Detect which cell encompasses the target text, then output its (x, y) center coordinate. 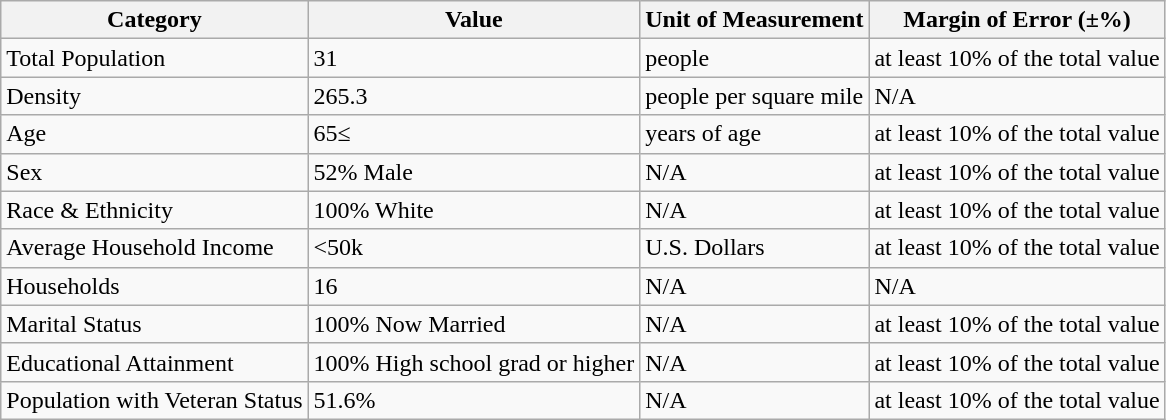
people per square mile (754, 96)
Margin of Error (±%) (1017, 20)
Category (154, 20)
Educational Attainment (154, 362)
Race & Ethnicity (154, 210)
100% Now Married (474, 324)
Population with Veteran Status (154, 400)
52% Male (474, 172)
Total Population (154, 58)
Marital Status (154, 324)
Households (154, 286)
16 (474, 286)
51.6% (474, 400)
Age (154, 134)
Density (154, 96)
years of age (754, 134)
Value (474, 20)
65≤ (474, 134)
100% White (474, 210)
U.S. Dollars (754, 248)
people (754, 58)
100% High school grad or higher (474, 362)
265.3 (474, 96)
Unit of Measurement (754, 20)
Average Household Income (154, 248)
Sex (154, 172)
<50k (474, 248)
31 (474, 58)
